For the text-containing cell, return its midpoint in [X, Y] coordinate format. 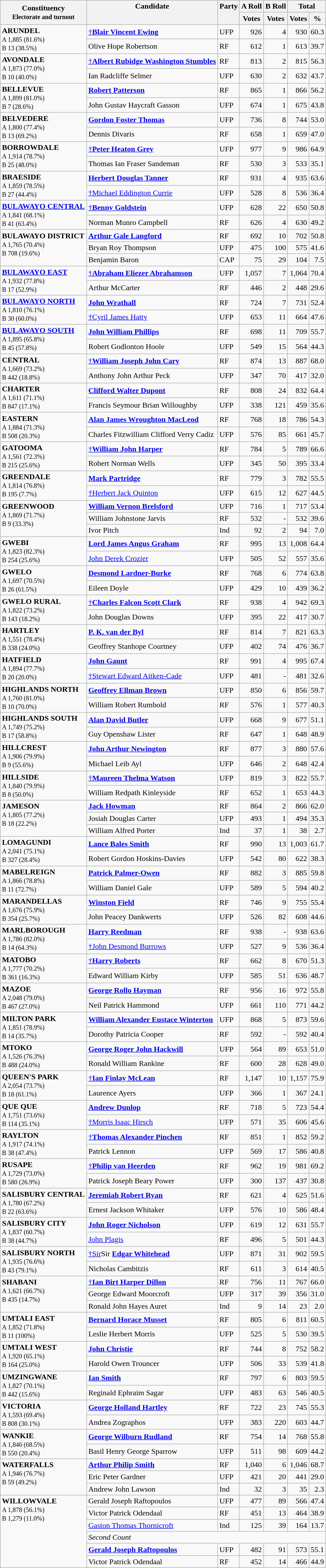
Mark Partridge [152, 478]
35.1 [317, 164]
56.2 [317, 90]
SALISBURY CITYA 1,837 (60.7%)B 38 (44.7%) [43, 1232]
594 [298, 888]
Olive Hope Robertson [152, 46]
Andrea Zographos [152, 1422]
767 [298, 1282]
†Michael Eddington Currie [152, 193]
220 [276, 1422]
40.2 [317, 888]
44.7 [317, 1422]
110 [276, 1005]
John Roger Nicholson [152, 1225]
466 [298, 1562]
WANKIEA 1,846 (68.5%)B 550 (20.4%) [43, 1444]
902 [298, 1254]
942 [298, 602]
612 [251, 46]
67.4 [317, 661]
Geoffrey Stanhope Courtney [152, 646]
871 [251, 1254]
80 [276, 858]
585 [251, 976]
822 [298, 778]
Lance Bales Smith [152, 844]
511 [251, 1451]
68.7 [317, 1465]
533 [298, 164]
George Rollo Hayman [152, 990]
John Derek Crozier [152, 558]
Basil Henry George Sparrow [152, 1451]
RUSAPEA 1,729 (73.0%)B 580 (26.9%) [43, 1173]
865 [251, 90]
1,040 [251, 1465]
813 [251, 61]
619 [251, 1225]
632 [298, 76]
GATOOMAA 1,561 (72.3%)B 215 (25.6%) [43, 456]
30.8 [317, 1181]
58.2 [317, 1349]
668 [251, 720]
506 [251, 1363]
755 [298, 902]
Lord James Angus Graham [152, 544]
100 [276, 248]
MATOBOA 1,777 (70.2%)B 361 (16.3%) [43, 968]
528 [251, 193]
55.5 [317, 478]
William Alexander Eustace Winterton [152, 1019]
63.8 [317, 573]
†Herbert Jack Quinton [152, 493]
446 [251, 288]
722 [251, 1407]
771 [298, 1005]
HIGHLANDS SOUTHA 1,749 (75.2%)B 17 (58.8%) [43, 727]
Benjamin Baron [152, 260]
54.3 [317, 420]
John William Phillips [152, 332]
59.7 [317, 690]
39.6 [317, 518]
786 [298, 420]
Arthur Philip Smith [152, 1465]
LOMAGUNDIA 2,041 (75.1%)B 327 (28.4%) [43, 851]
51.1 [317, 720]
606 [298, 1122]
BRAESIDEA 1,859 (78.5%)B 27 (44.4%) [43, 185]
33.4 [317, 464]
803 [298, 1378]
Charles Fitzwilliam Clifford Verry Cadiz [152, 434]
811 [298, 1319]
746 [251, 902]
477 [251, 1501]
VICTORIAA 1,593 (69.4%)B 808 (30.1%) [43, 1415]
AVONDALEA 1,873 (77.0%)B 10 (40.0%) [43, 68]
754 [251, 1437]
†William John Harper [152, 449]
622 [298, 858]
A Roll [251, 6]
QUE QUEA 1,751 (73.6%)B 114 (35.1%) [43, 1115]
789 [298, 449]
797 [251, 1378]
44.9 [317, 1562]
659 [298, 134]
†Stewart Edward Aitken-Cade [152, 675]
571 [251, 1122]
Thomas Ian Fraser Sandeman [152, 164]
49.2 [317, 222]
William Johnstone Jarvis [152, 518]
650 [298, 207]
55.1 [317, 1550]
366 [251, 1093]
Andrew John Lawson [152, 1489]
BORROWDALEA 1,914 (78.7%)B 25 (48.0%) [43, 156]
16 [276, 990]
47.0 [317, 134]
429 [251, 588]
1,147 [251, 1078]
†Harry Roberts [152, 961]
670 [298, 961]
805 [251, 1319]
MILTON PARKA 1,851 (78.9%)B 14 (35.7%) [43, 1027]
677 [298, 720]
717 [298, 506]
B Roll [276, 6]
662 [251, 961]
50 [276, 464]
William Robert Rumbold [152, 705]
1,046 [298, 1465]
Patrick Palmer-Owen [152, 873]
62.0 [317, 806]
Geoffrey Ellman Brown [152, 690]
56.3 [317, 61]
1,003 [298, 844]
William Alfred Porter [152, 830]
53.0 [317, 120]
28 [276, 1063]
†Maureen Thelma Watson [152, 778]
MARANDELLASA 1,676 (75.9%)B 354 (25.7%) [43, 910]
745 [298, 1407]
EASTERNA 1,884 (71.3%)B 508 (20.3%) [43, 427]
18 [276, 420]
John Douglas Downs [152, 617]
George Wilburn Rudland [152, 1437]
HILLSIDEA 1,840 (79.9%)B 8 (50.0%) [43, 786]
402 [251, 646]
69.2 [317, 1166]
Patrick Joseph Beary Power [152, 1181]
59.6 [317, 1019]
Arthur McCarter [152, 288]
47.6 [317, 317]
2.7 [317, 830]
15 [276, 346]
44.5 [317, 493]
887 [298, 361]
53.4 [317, 506]
33 [276, 1363]
774 [298, 573]
Neil Patrick Hammond [152, 1005]
756 [251, 1282]
611 [251, 1269]
59.2 [317, 1137]
48.4 [317, 1210]
MAZOEA 2,048 (79.0%)B 467 (27.0%) [43, 997]
SHABANIA 1,621 (66.7%)B 435 (14.7%) [43, 1294]
†Charles Falcon Scott Clark [152, 602]
CHARTERA 1,611 (71.1%)B 847 (17.1%) [43, 398]
66.6 [317, 449]
47.4 [317, 1501]
483 [251, 1393]
356 [298, 1294]
930 [298, 32]
52.4 [317, 303]
Eileen Doyle [152, 588]
Second Count [206, 1537]
877 [251, 749]
347 [251, 376]
48.7 [317, 976]
59.8 [317, 873]
627 [298, 493]
29.0 [317, 1477]
John Arthur Newington [152, 749]
GREENDALEA 1,814 (76.8%)B 195 (7.7%) [43, 486]
Robert Gordon Hoskins-Davies [152, 858]
566 [298, 1501]
589 [251, 888]
577 [298, 705]
367 [298, 1093]
526 [251, 917]
Bernard Horace Musset [152, 1319]
Gordon Foster Thomas [152, 120]
856 [298, 690]
121 [276, 405]
990 [251, 844]
HILLCRESTA 1,906 (79.9%)B 9 (55.6%) [43, 756]
Norman Munro Campbell [152, 222]
851 [251, 1137]
GREENWOODA 1,869 (71.7%)B 9 (33.3%) [43, 518]
49.0 [317, 1063]
63.3 [317, 632]
†Albert Rubidge Washington Stumbles [152, 61]
GWELO RURALA 1,822 (73.2%)B 143 (18.2%) [43, 610]
850 [251, 690]
91 [276, 1550]
614 [298, 1269]
HARTLEYA 1,551 (78.4%)B 338 (24.0%) [43, 639]
98 [276, 1451]
Ian Smith [152, 1378]
ConstituencyElectorate and turnout [43, 12]
852 [298, 1137]
57.6 [317, 749]
Robert Norman Wells [152, 464]
92 [251, 530]
821 [298, 632]
QUEEN'S PARKA 2,054 (73.7%)B 18 (61.1%) [43, 1085]
BELVEDEREA 1,800 (77.4%)B 13 (69.2%) [43, 127]
Josiah Douglas Carter [152, 818]
Herbert Douglas Tanner [152, 178]
731 [298, 303]
Alan James Wroughton MacLeod [152, 420]
†William Joseph John Cary [152, 361]
†Cyril James Hatty [152, 317]
John Peacey Dankwerts [152, 917]
609 [298, 1451]
300 [251, 1181]
573 [298, 1550]
575 [298, 248]
UMZINGWANEA 1,827 (70.1%)B 442 (15.6%) [43, 1385]
Eric Peter Gardner [152, 1477]
John Gaunt [152, 661]
32.0 [317, 376]
BULAWAYO DISTRICTA 1,765 (70.4%)B 708 (19.6%) [43, 248]
608 [298, 917]
625 [298, 1195]
549 [251, 346]
986 [298, 149]
38.9 [317, 1513]
GWEBIA 1,823 (82.3%)B 254 (25.6%) [43, 551]
546 [298, 1393]
55.3 [317, 1407]
63 [276, 1393]
692 [251, 235]
1,064 [298, 273]
BULAWAYO SOUTHA 1,895 (65.8%)B 45 (57.8%) [43, 339]
HIGHLANDS NORTHA 1,760 (81.0%)B 10 (70.0%) [43, 697]
54.4 [317, 1108]
13.7 [317, 1525]
†SirSir Edgar Whitehead [152, 1254]
42.4 [317, 764]
38 [298, 830]
808 [251, 390]
†Peter Heaton Grey [152, 149]
752 [298, 1349]
BELLEVUEA 1,899 (81.0%)B 7 (28.6%) [43, 98]
John Plagis [152, 1239]
BULAWAYO CENTRALA 1,841 (68.1%)B 41 (63.4%) [43, 215]
137 [276, 1181]
Ian Radcliffe Selmer [152, 76]
52 [276, 558]
WILLOWVALEA 1,878 (56.1%)B 1,279 (11.0%) [43, 1531]
437 [298, 1181]
John Gustav Haycraft Gasson [152, 105]
Jeremiah Robert Ryan [152, 1195]
Reginald Ephraim Sagar [152, 1393]
603 [298, 1422]
7.0 [317, 530]
779 [251, 478]
Edward William Kirby [152, 976]
Bryan Roy Thompson [152, 248]
Candidate [152, 12]
43.8 [317, 105]
972 [298, 990]
Ronald William Rankine [152, 1063]
815 [298, 61]
WATERFALLSA 1,946 (76.7%)B 59 (49.2%) [43, 1477]
51.3 [317, 961]
2.0 [317, 1306]
658 [251, 134]
Leslie Herbert Morris [152, 1334]
51.0 [317, 1049]
Michael Leib Ayl [152, 764]
626 [251, 222]
Alan David Butler [152, 720]
Jack Howman [152, 806]
926 [251, 32]
1,157 [298, 1078]
868 [251, 1019]
68.0 [317, 361]
991 [251, 661]
613 [298, 46]
37 [251, 830]
621 [251, 1195]
Robert Patterson [152, 90]
CAP [228, 260]
32.6 [317, 675]
476 [298, 646]
104 [298, 260]
48.9 [317, 734]
Laurence Ayers [152, 1093]
864 [251, 806]
Harold Owen Trouncer [152, 1363]
70.4 [317, 273]
†Morris Isaac Hirsch [152, 1122]
44.6 [317, 917]
501 [298, 1239]
55.4 [317, 902]
†Ian Birt Harper Dillon [152, 1282]
Clifford Walter Dupont [152, 390]
482 [251, 1550]
125 [251, 1525]
882 [251, 873]
977 [251, 149]
636 [298, 976]
Anthony John Arthur Peck [152, 376]
UMTALI WESTA 1,920 (65.1%)B 164 (25.0%) [43, 1356]
874 [251, 361]
698 [251, 332]
674 [251, 105]
Nicholas Cambitzis [152, 1269]
% [317, 18]
P. K. van der Byl [152, 632]
†Benny Goldstein [152, 207]
317 [251, 1294]
70 [276, 376]
George Roger John Hackwill [152, 1049]
935 [298, 178]
John Wrathall [152, 303]
Guy Openshaw Lister [152, 734]
1,008 [298, 544]
MARLBOROUGHA 1,786 (82.0%)B 14 (64.3%) [43, 939]
31 [276, 1254]
615 [251, 493]
SALISBURY NORTHA 1,935 (76.6%)B 43 (79.1%) [43, 1261]
819 [251, 778]
MABELREIGNA 1,866 (78.8%)B 11 (72.7%) [43, 880]
981 [298, 1166]
646 [251, 764]
William Daniel Gale [152, 888]
GWELOA 1,697 (70.5%)B 26 (61.5%) [43, 580]
20 [276, 1477]
Ivor Pitch [152, 530]
29.6 [317, 288]
Desmond Lardner-Burke [152, 573]
Harry Reedman [152, 932]
814 [251, 632]
Robert Godlonton Hoole [152, 346]
Gaston Thomas Thornicroft [152, 1525]
BULAWAYO NORTHA 1,810 (76.1%)B 30 (60.0%) [43, 310]
569 [251, 1151]
29 [276, 260]
45.7 [317, 434]
39.7 [317, 46]
36.2 [317, 588]
BULAWAYO EASTA 1,932 (77.8%)B 17 (52.9%) [43, 281]
George Edward Moorcroft [152, 1294]
Francis Seymour Brian Willoughby [152, 405]
75 [251, 260]
723 [298, 1108]
600 [251, 1063]
873 [298, 1019]
421 [251, 1477]
724 [251, 303]
†Thomas Alexander Pinchen [152, 1137]
448 [298, 288]
†Blair Vincent Ewing [152, 32]
74 [276, 646]
39.5 [317, 1334]
†John Desmond Burrows [152, 946]
338 [251, 405]
24.1 [317, 1093]
85 [276, 434]
Party [228, 12]
736 [251, 120]
31.0 [317, 1294]
William Vernon Brelsford [152, 506]
784 [251, 449]
709 [298, 332]
CENTRALA 1,669 (73.2%)B 442 (18.8%) [43, 368]
Dennis Divaris [152, 134]
675 [298, 105]
66.0 [317, 1282]
702 [298, 235]
496 [251, 1239]
383 [251, 1422]
494 [298, 818]
60.5 [317, 1319]
464 [298, 1513]
505 [251, 558]
956 [251, 990]
718 [251, 1108]
832 [298, 390]
441 [298, 1477]
880 [298, 749]
64.9 [317, 149]
38.3 [317, 858]
459 [298, 405]
61.7 [317, 844]
41.6 [317, 248]
962 [251, 1166]
†Philip van Heerden [152, 1166]
451 [251, 1513]
82 [276, 917]
542 [251, 858]
2.3 [317, 1489]
MTOKOA 1,526 (76.3%)B 488 (24.0%) [43, 1056]
40.4 [317, 1034]
1,057 [251, 273]
41.8 [317, 1363]
439 [298, 588]
Ernest Jackson Whitaker [152, 1210]
7.5 [317, 260]
George Holland Hartley [152, 1407]
35.3 [317, 818]
19 [276, 1166]
69.3 [317, 602]
716 [251, 506]
HATFIELDA 1,894 (77.7%)B 20 (20.0%) [43, 668]
Patrick Lennon [152, 1151]
Dorothy Patricia Cooper [152, 1034]
Andrew Dunlop [152, 1108]
647 [251, 734]
782 [298, 478]
664 [298, 317]
345 [251, 464]
557 [298, 558]
43.7 [317, 76]
539 [298, 1363]
John Christie [152, 1349]
60.3 [317, 32]
493 [251, 818]
JAMESONA 1,805 (77.2%)B 18 (22.2%) [43, 818]
45.6 [317, 1122]
94 [298, 530]
SALISBURY CENTRALA 1,780 (67.2%)B 22 (63.6%) [43, 1203]
Ronald John Hayes Auret [152, 1306]
ARUNDELA 1,885 (81.6%)B 13 (38.5%) [43, 39]
75.9 [317, 1078]
51 [276, 976]
RAYLTONA 1,917 (74.1%)B 38 (47.4%) [43, 1144]
†Abraham Eliezer Abrahamson [152, 273]
30.7 [317, 617]
Arthur Gale Langford [152, 235]
931 [251, 178]
36.7 [317, 646]
Total [307, 6]
17 [276, 1151]
525 [251, 1334]
164 [298, 1525]
631 [298, 1225]
51.6 [317, 1195]
†Ian Finlay McLean [152, 1078]
24 [276, 390]
UMTALI EASTA 1,852 (71.8%)B 11 (100%) [43, 1327]
452 [251, 1562]
Winston Field [152, 902]
40.8 [317, 1151]
40.3 [317, 705]
652 [251, 793]
William Redpath Kinleyside [152, 793]
32 [251, 1489]
475 [251, 248]
527 [251, 946]
885 [298, 873]
